Identify which cell holds the provided text, then report its [x, y] central coordinate. 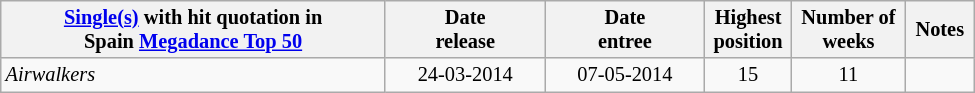
Date entree [625, 30]
07-05-2014 [625, 75]
Notes [940, 30]
24-03-2014 [465, 75]
Date release [465, 30]
Single(s) with hit quotation in Spain Megadance Top 50 [194, 30]
Number of weeks [848, 30]
Airwalkers [194, 75]
11 [848, 75]
Highest position [748, 30]
15 [748, 75]
